Provide the [X, Y] coordinate of the cell's center where the given text is located.  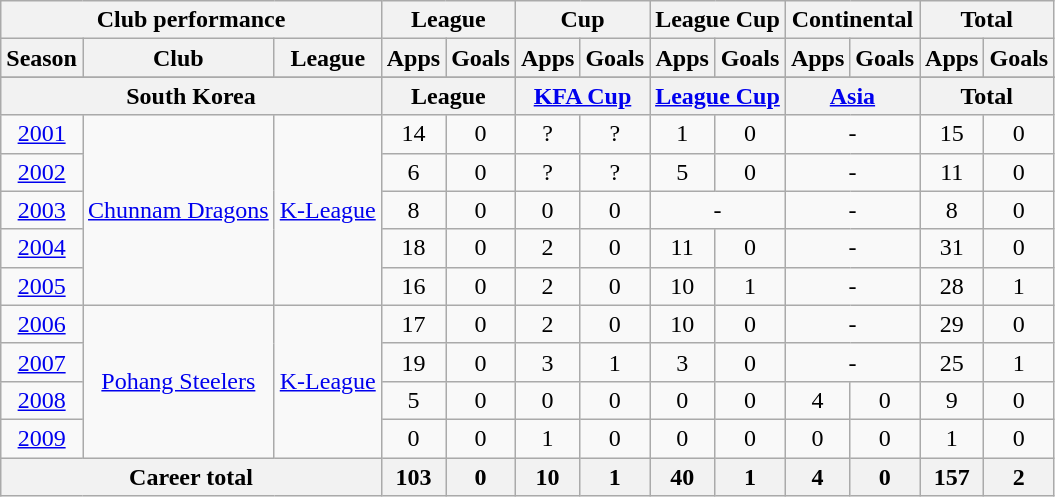
17 [413, 324]
2008 [42, 400]
2006 [42, 324]
2004 [42, 248]
Career total [191, 477]
31 [952, 248]
KFA Cup [582, 96]
Continental [852, 20]
Club performance [191, 20]
19 [413, 362]
South Korea [191, 96]
14 [413, 134]
103 [413, 477]
2001 [42, 134]
29 [952, 324]
Season [42, 58]
2003 [42, 210]
15 [952, 134]
2009 [42, 438]
9 [952, 400]
Cup [582, 20]
2002 [42, 172]
Pohang Steelers [178, 381]
28 [952, 286]
Asia [852, 96]
25 [952, 362]
18 [413, 248]
16 [413, 286]
Chunnam Dragons [178, 210]
2007 [42, 362]
Club [178, 58]
157 [952, 477]
2005 [42, 286]
40 [682, 477]
6 [413, 172]
